Detect which cell encompasses the target text, then output its [x, y] center coordinate. 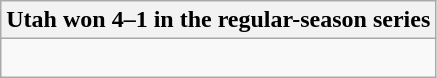
Utah won 4–1 in the regular-season series [218, 20]
